Determine the [x, y] coordinate at the center of the cell enclosing the given text.  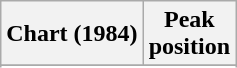
Chart (1984) [72, 34]
Peakposition [189, 34]
